Identify which cell holds the provided text, then report its (x, y) central coordinate. 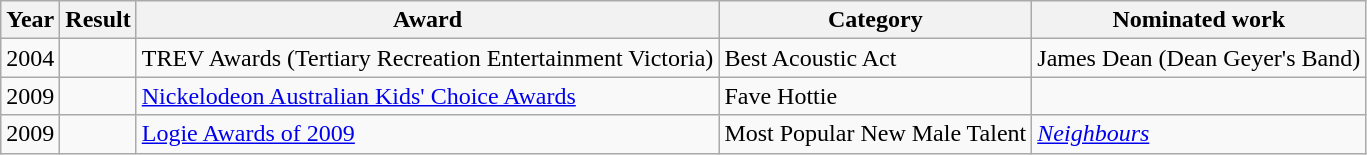
2004 (30, 58)
Award (428, 20)
Nickelodeon Australian Kids' Choice Awards (428, 96)
Nominated work (1199, 20)
Neighbours (1199, 134)
Fave Hottie (876, 96)
Category (876, 20)
Year (30, 20)
James Dean (Dean Geyer's Band) (1199, 58)
Most Popular New Male Talent (876, 134)
Best Acoustic Act (876, 58)
TREV Awards (Tertiary Recreation Entertainment Victoria) (428, 58)
Result (98, 20)
Logie Awards of 2009 (428, 134)
